Scan for the cell matching the given text and deliver its [X, Y] coordinate at center. 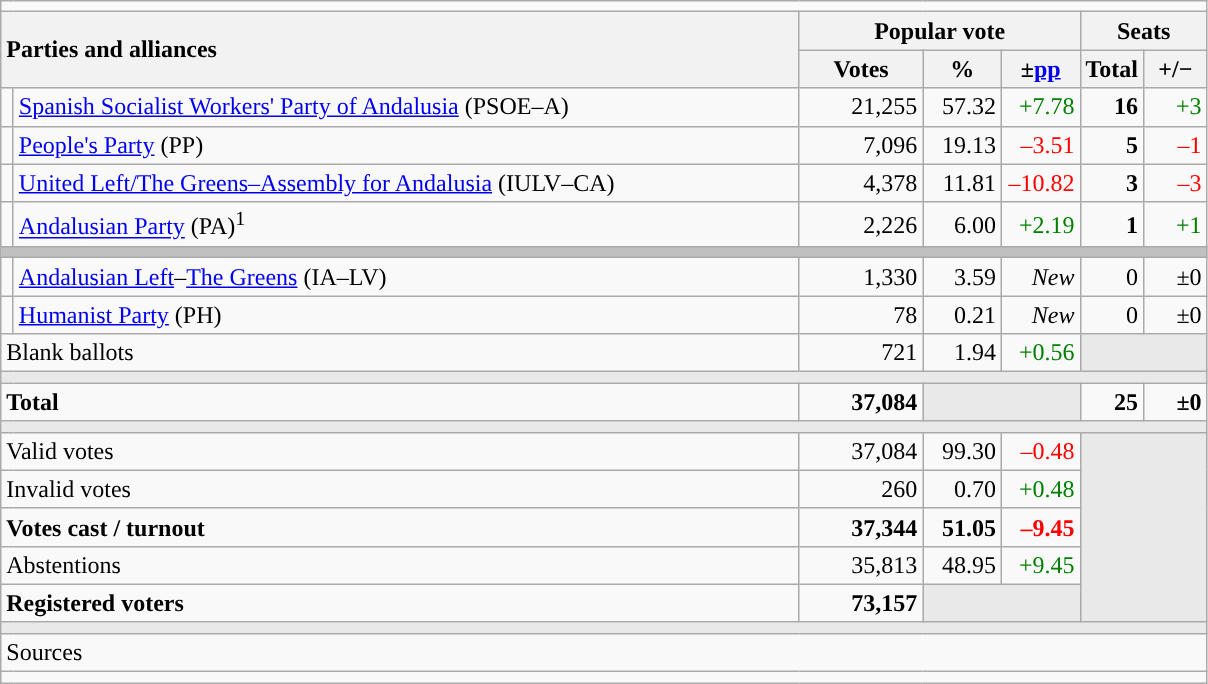
19.13 [962, 145]
±pp [1040, 69]
Valid votes [400, 451]
+3 [1176, 107]
Andalusian Party (PA)1 [406, 224]
Popular vote [940, 31]
Seats [1144, 31]
7,096 [861, 145]
Votes cast / turnout [400, 527]
721 [861, 353]
+2.19 [1040, 224]
2,226 [861, 224]
11.81 [962, 183]
260 [861, 489]
Sources [604, 652]
0.70 [962, 489]
6.00 [962, 224]
1,330 [861, 277]
5 [1112, 145]
0.21 [962, 315]
–0.48 [1040, 451]
United Left/The Greens–Assembly for Andalusia (IULV–CA) [406, 183]
+/− [1176, 69]
Humanist Party (PH) [406, 315]
37,344 [861, 527]
1.94 [962, 353]
Invalid votes [400, 489]
73,157 [861, 603]
1 [1112, 224]
–9.45 [1040, 527]
+0.56 [1040, 353]
+0.48 [1040, 489]
57.32 [962, 107]
4,378 [861, 183]
+7.78 [1040, 107]
51.05 [962, 527]
+9.45 [1040, 565]
–10.82 [1040, 183]
–3 [1176, 183]
People's Party (PP) [406, 145]
–1 [1176, 145]
Parties and alliances [400, 50]
% [962, 69]
3.59 [962, 277]
21,255 [861, 107]
35,813 [861, 565]
Andalusian Left–The Greens (IA–LV) [406, 277]
48.95 [962, 565]
Abstentions [400, 565]
3 [1112, 183]
99.30 [962, 451]
78 [861, 315]
25 [1112, 402]
+1 [1176, 224]
–3.51 [1040, 145]
Blank ballots [400, 353]
Spanish Socialist Workers' Party of Andalusia (PSOE–A) [406, 107]
Votes [861, 69]
Registered voters [400, 603]
16 [1112, 107]
